Identify which cell holds the provided text, then report its [x, y] central coordinate. 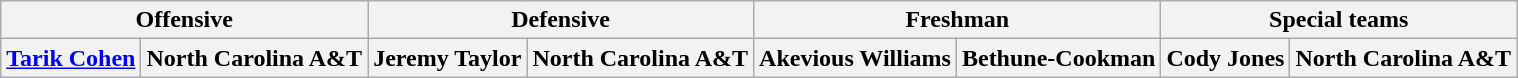
Cody Jones [1226, 58]
Offensive [184, 20]
Freshman [958, 20]
Tarik Cohen [71, 58]
Defensive [561, 20]
Special teams [1339, 20]
Jeremy Taylor [448, 58]
Bethune-Cookman [1058, 58]
Akevious Williams [856, 58]
